Scan for the cell matching the given text and deliver its [x, y] coordinate at center. 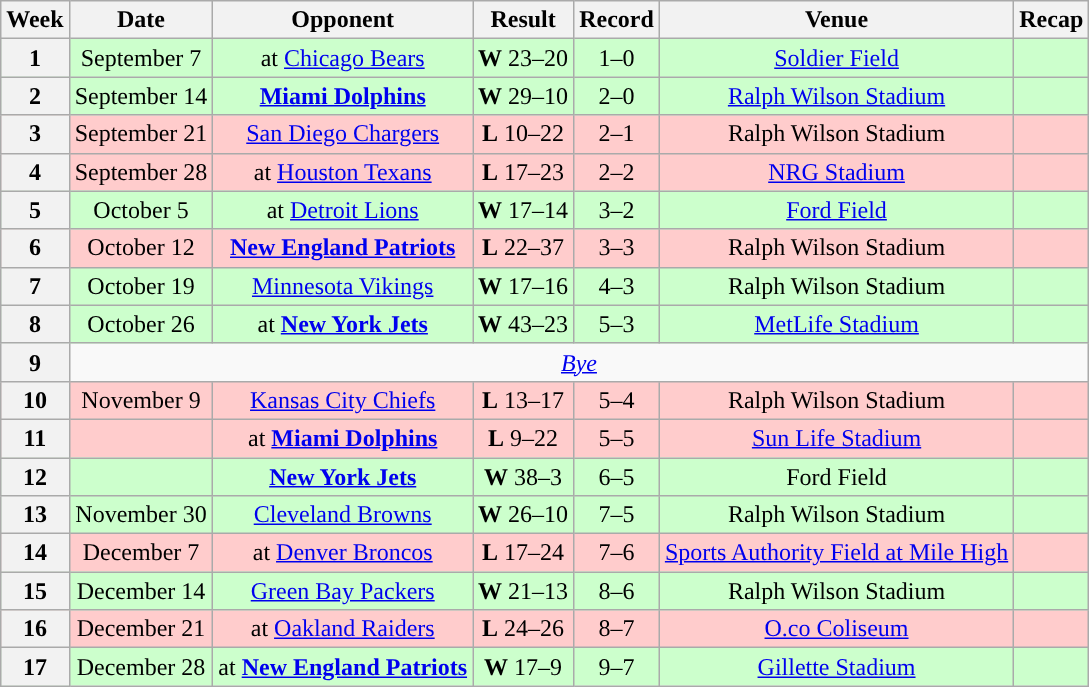
8–7 [617, 629]
16 [35, 629]
December 21 [141, 629]
Green Bay Packers [343, 591]
November 30 [141, 515]
New York Jets [343, 477]
December 14 [141, 591]
2–2 [617, 172]
12 [35, 477]
Recap [1052, 20]
Date [141, 20]
14 [35, 553]
September 21 [141, 134]
September 7 [141, 58]
Sun Life Stadium [836, 438]
Week [35, 20]
3–2 [617, 210]
Opponent [343, 20]
W 21–13 [524, 591]
MetLife Stadium [836, 324]
September 28 [141, 172]
Minnesota Vikings [343, 286]
at Denver Broncos [343, 553]
October 12 [141, 248]
November 9 [141, 400]
6–5 [617, 477]
3–3 [617, 248]
7 [35, 286]
W 17–14 [524, 210]
17 [35, 667]
L 13–17 [524, 400]
7–5 [617, 515]
4–3 [617, 286]
NRG Stadium [836, 172]
Result [524, 20]
October 5 [141, 210]
5–5 [617, 438]
O.co Coliseum [836, 629]
W 17–16 [524, 286]
4 [35, 172]
September 14 [141, 96]
at Houston Texans [343, 172]
L 17–24 [524, 553]
New England Patriots [343, 248]
Kansas City Chiefs [343, 400]
at Detroit Lions [343, 210]
Record [617, 20]
2 [35, 96]
at Chicago Bears [343, 58]
1–0 [617, 58]
5–3 [617, 324]
W 23–20 [524, 58]
Sports Authority Field at Mile High [836, 553]
Cleveland Browns [343, 515]
8–6 [617, 591]
October 26 [141, 324]
October 19 [141, 286]
1 [35, 58]
6 [35, 248]
December 7 [141, 553]
W 26–10 [524, 515]
Bye [579, 362]
L 10–22 [524, 134]
Gillette Stadium [836, 667]
L 17–23 [524, 172]
W 43–23 [524, 324]
9–7 [617, 667]
15 [35, 591]
L 24–26 [524, 629]
8 [35, 324]
L 9–22 [524, 438]
2–1 [617, 134]
2–0 [617, 96]
W 29–10 [524, 96]
10 [35, 400]
W 17–9 [524, 667]
at New England Patriots [343, 667]
11 [35, 438]
9 [35, 362]
San Diego Chargers [343, 134]
7–6 [617, 553]
3 [35, 134]
at Oakland Raiders [343, 629]
L 22–37 [524, 248]
5–4 [617, 400]
Miami Dolphins [343, 96]
W 38–3 [524, 477]
Soldier Field [836, 58]
at New York Jets [343, 324]
5 [35, 210]
at Miami Dolphins [343, 438]
December 28 [141, 667]
13 [35, 515]
Venue [836, 20]
